Detect which cell encompasses the target text, then output its [X, Y] center coordinate. 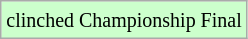
clinched Championship Final [124, 20]
